Return the [X, Y] coordinate for the center point of the cell that contains the specified text.  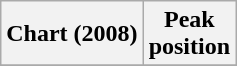
Peakposition [189, 34]
Chart (2008) [72, 34]
